Find where the given text appears and provide that cell's center as [X, Y] coordinate. 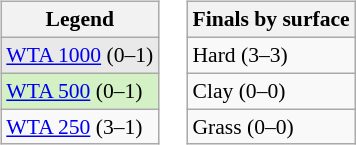
WTA 500 (0–1) [80, 91]
Legend [80, 20]
WTA 1000 (0–1) [80, 55]
Finals by surface [270, 20]
Grass (0–0) [270, 127]
Hard (3–3) [270, 55]
Clay (0–0) [270, 91]
WTA 250 (3–1) [80, 127]
